Return [x, y] of the center of cell containing provided text 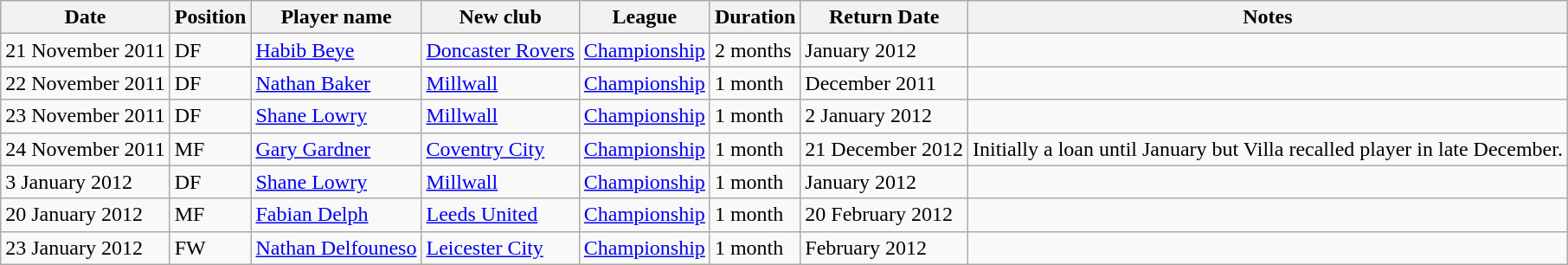
Nathan Baker [336, 83]
23 November 2011 [85, 116]
Gary Gardner [336, 149]
21 November 2011 [85, 50]
20 January 2012 [85, 215]
23 January 2012 [85, 248]
2 months [755, 50]
3 January 2012 [85, 182]
Player name [336, 17]
Return Date [884, 17]
21 December 2012 [884, 149]
Fabian Delph [336, 215]
Date [85, 17]
New club [500, 17]
FW [210, 248]
December 2011 [884, 83]
20 February 2012 [884, 215]
Nathan Delfouneso [336, 248]
24 November 2011 [85, 149]
Habib Beye [336, 50]
Duration [755, 17]
League [644, 17]
February 2012 [884, 248]
2 January 2012 [884, 116]
22 November 2011 [85, 83]
Leeds United [500, 215]
Leicester City [500, 248]
Coventry City [500, 149]
Initially a loan until January but Villa recalled player in late December. [1267, 149]
Notes [1267, 17]
Doncaster Rovers [500, 50]
Position [210, 17]
